Locate the cell with the specified text and output its (x, y) center coordinate. 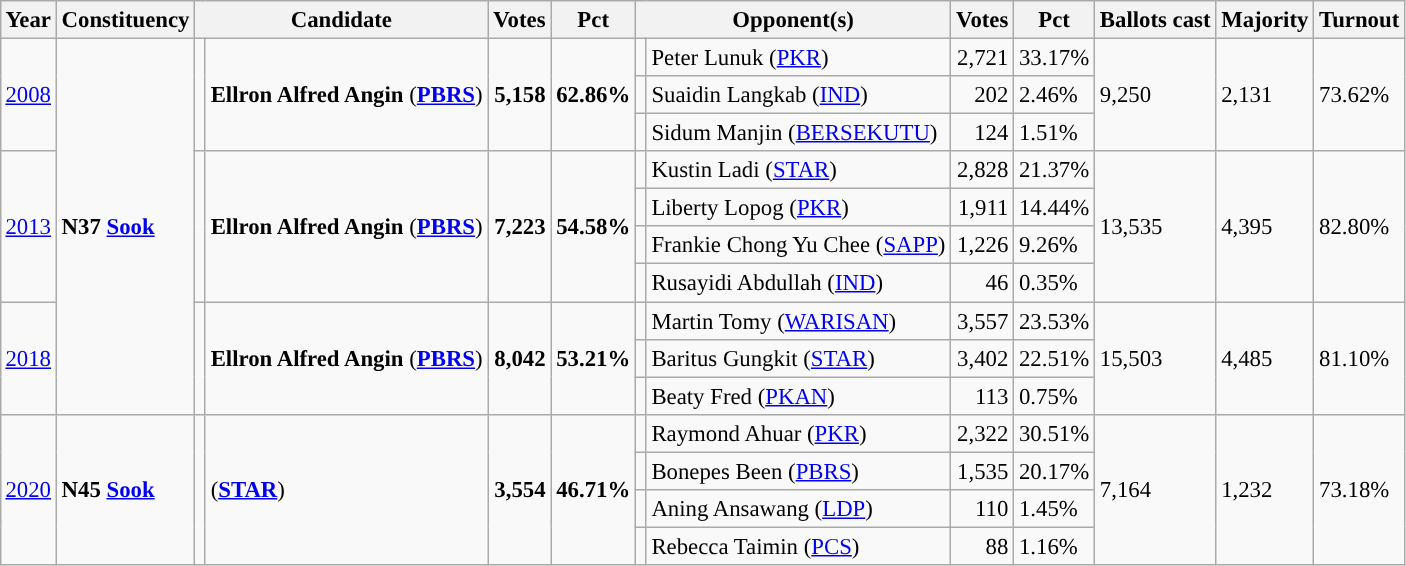
5,158 (520, 94)
7,223 (520, 226)
Bonepes Been (PBRS) (798, 471)
Suaidin Langkab (IND) (798, 95)
2,322 (982, 433)
(STAR) (346, 489)
124 (982, 133)
23.53% (1054, 321)
9,250 (1156, 94)
Sidum Manjin (BERSEKUTU) (798, 133)
46.71% (594, 489)
54.58% (594, 226)
4,485 (1265, 358)
73.18% (1360, 489)
4,395 (1265, 226)
Rebecca Taimin (PCS) (798, 546)
88 (982, 546)
Year (28, 20)
Kustin Ladi (STAR) (798, 170)
1.16% (1054, 546)
1,226 (982, 245)
Constituency (125, 20)
Majority (1265, 20)
1,911 (982, 208)
2008 (28, 94)
Baritus Gungkit (STAR) (798, 358)
22.51% (1054, 358)
110 (982, 508)
62.86% (594, 94)
Opponent(s) (792, 20)
1,535 (982, 471)
0.35% (1054, 283)
3,557 (982, 321)
Beaty Fred (PKAN) (798, 396)
Liberty Lopog (PKR) (798, 208)
33.17% (1054, 57)
3,554 (520, 489)
113 (982, 396)
1.45% (1054, 508)
82.80% (1360, 226)
8,042 (520, 358)
20.17% (1054, 471)
0.75% (1054, 396)
2020 (28, 489)
Frankie Chong Yu Chee (SAPP) (798, 245)
202 (982, 95)
15,503 (1156, 358)
73.62% (1360, 94)
30.51% (1054, 433)
Martin Tomy (WARISAN) (798, 321)
2013 (28, 226)
Peter Lunuk (PKR) (798, 57)
2,828 (982, 170)
2.46% (1054, 95)
1.51% (1054, 133)
2,131 (1265, 94)
Raymond Ahuar (PKR) (798, 433)
53.21% (594, 358)
14.44% (1054, 208)
2,721 (982, 57)
N37 Sook (125, 226)
9.26% (1054, 245)
N45 Sook (125, 489)
Candidate (342, 20)
Turnout (1360, 20)
Ballots cast (1156, 20)
13,535 (1156, 226)
7,164 (1156, 489)
46 (982, 283)
81.10% (1360, 358)
2018 (28, 358)
21.37% (1054, 170)
3,402 (982, 358)
1,232 (1265, 489)
Rusayidi Abdullah (IND) (798, 283)
Aning Ansawang (LDP) (798, 508)
